Extract the (X, Y) coordinate from the center of the cell holding the provided text.  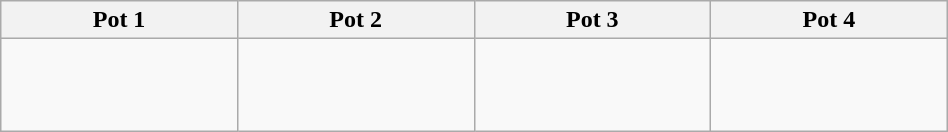
Pot 1 (120, 20)
Pot 3 (592, 20)
Pot 4 (830, 20)
Pot 2 (356, 20)
